Determine the [X, Y] coordinate at the center of the cell enclosing the given text.  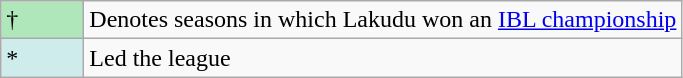
† [42, 20]
Led the league [383, 58]
Denotes seasons in which Lakudu won an IBL championship [383, 20]
* [42, 58]
